Detect which cell encompasses the target text, then output its [x, y] center coordinate. 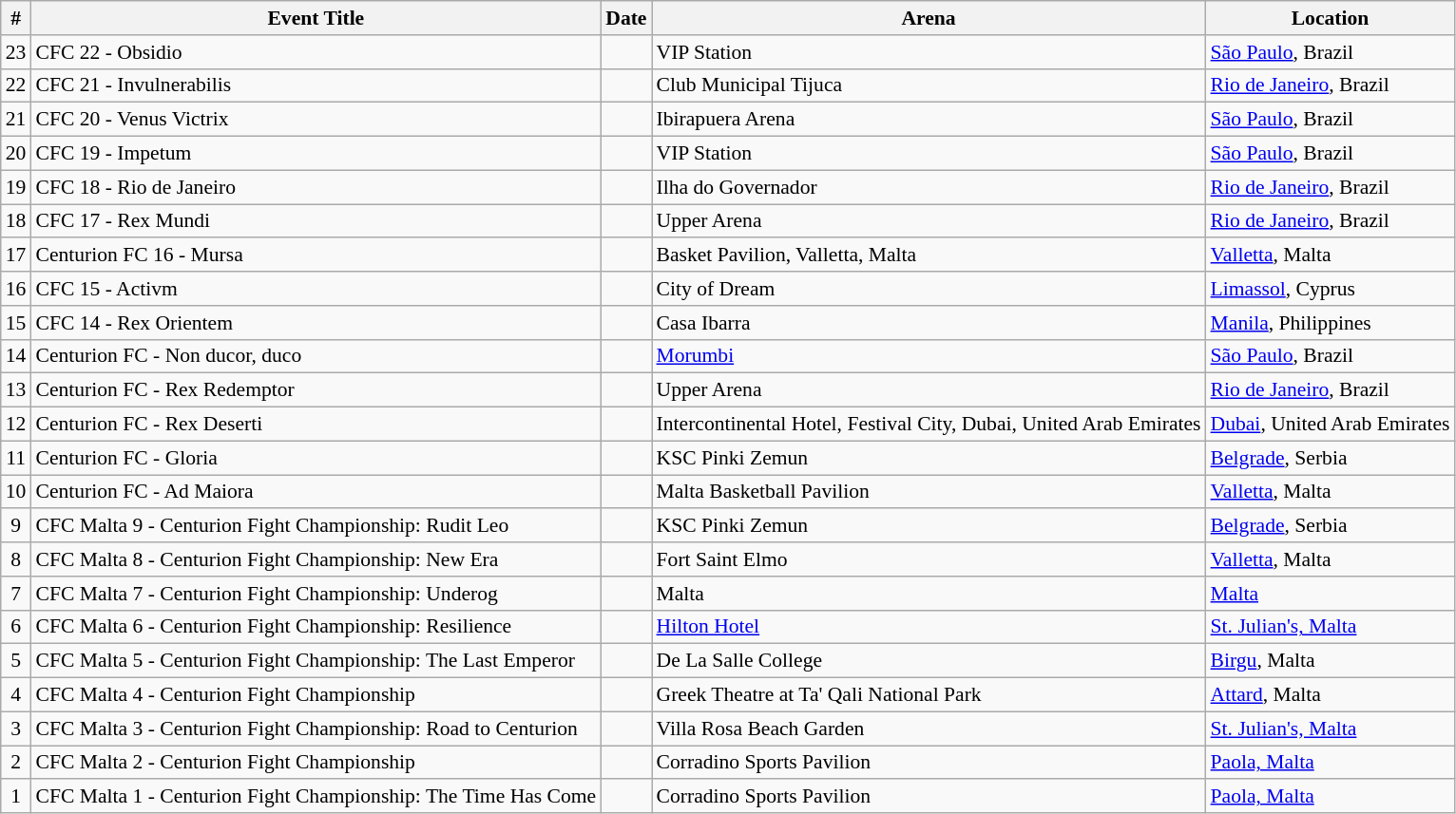
Centurion FC - Rex Redemptor [316, 390]
CFC 18 - Rio de Janeiro [316, 187]
CFC 14 - Rex Orientem [316, 323]
22 [16, 85]
Location [1331, 18]
20 [16, 154]
Fort Saint Elmo [929, 559]
5 [16, 661]
12 [16, 425]
Casa Ibarra [929, 323]
Date [625, 18]
9 [16, 526]
CFC Malta 1 - Centurion Fight Championship: The Time Has Come [316, 797]
21 [16, 120]
Ibirapuera Arena [929, 120]
19 [16, 187]
Centurion FC 16 - Mursa [316, 256]
Villa Rosa Beach Garden [929, 729]
De La Salle College [929, 661]
Basket Pavilion, Valletta, Malta [929, 256]
CFC Malta 6 - Centurion Fight Championship: Resilience [316, 627]
Arena [929, 18]
16 [16, 289]
Centurion FC - Gloria [316, 458]
23 [16, 52]
15 [16, 323]
CFC Malta 3 - Centurion Fight Championship: Road to Centurion [316, 729]
CFC Malta 2 - Centurion Fight Championship [316, 763]
13 [16, 390]
Greek Theatre at Ta' Qali National Park [929, 695]
3 [16, 729]
CFC Malta 8 - Centurion Fight Championship: New Era [316, 559]
Malta Basketball Pavilion [929, 492]
Hilton Hotel [929, 627]
CFC 20 - Venus Victrix [316, 120]
11 [16, 458]
Attard, Malta [1331, 695]
18 [16, 221]
CFC Malta 4 - Centurion Fight Championship [316, 695]
Event Title [316, 18]
Ilha do Governador [929, 187]
6 [16, 627]
17 [16, 256]
# [16, 18]
CFC 15 - Activm [316, 289]
Birgu, Malta [1331, 661]
Intercontinental Hotel, Festival City, Dubai, United Arab Emirates [929, 425]
CFC 19 - Impetum [316, 154]
Centurion FC - Ad Maiora [316, 492]
Dubai, United Arab Emirates [1331, 425]
Manila, Philippines [1331, 323]
Limassol, Cyprus [1331, 289]
City of Dream [929, 289]
CFC 22 - Obsidio [316, 52]
CFC 21 - Invulnerabilis [316, 85]
CFC Malta 5 - Centurion Fight Championship: The Last Emperor [316, 661]
2 [16, 763]
14 [16, 356]
Morumbi [929, 356]
10 [16, 492]
CFC Malta 7 - Centurion Fight Championship: Underog [316, 594]
CFC Malta 9 - Centurion Fight Championship: Rudit Leo [316, 526]
7 [16, 594]
Centurion FC - Non ducor, duco [316, 356]
Centurion FC - Rex Deserti [316, 425]
CFC 17 - Rex Mundi [316, 221]
8 [16, 559]
1 [16, 797]
4 [16, 695]
Club Municipal Tijuca [929, 85]
